Pinpoint the cell where the given text exists, returning its [X, Y] midpoint coordinate. 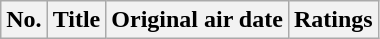
No. [24, 20]
Title [76, 20]
Original air date [198, 20]
Ratings [333, 20]
